Extract the (x, y) coordinate from the center of the cell holding the provided text.  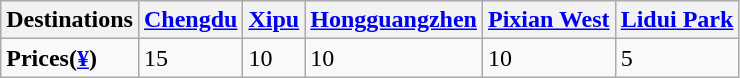
Prices(¥) (70, 58)
Hongguangzhen (394, 20)
15 (190, 58)
Lidui Park (677, 20)
5 (677, 58)
Pixian West (548, 20)
Destinations (70, 20)
Chengdu (190, 20)
Xipu (274, 20)
